Identify which cell holds the provided text, then report its [x, y] central coordinate. 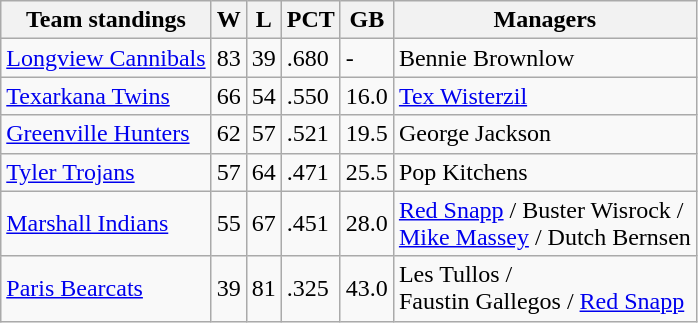
Tyler Trojans [106, 172]
- [366, 58]
Tex Wisterzil [544, 96]
62 [228, 134]
43.0 [366, 288]
16.0 [366, 96]
L [264, 20]
Pop Kitchens [544, 172]
Team standings [106, 20]
Paris Bearcats [106, 288]
83 [228, 58]
.471 [310, 172]
Bennie Brownlow [544, 58]
Red Snapp / Buster Wisrock / Mike Massey / Dutch Bernsen [544, 224]
25.5 [366, 172]
64 [264, 172]
W [228, 20]
67 [264, 224]
Marshall Indians [106, 224]
81 [264, 288]
.550 [310, 96]
PCT [310, 20]
19.5 [366, 134]
Longview Cannibals [106, 58]
George Jackson [544, 134]
.451 [310, 224]
.521 [310, 134]
Greenville Hunters [106, 134]
Les Tullos / Faustin Gallegos / Red Snapp [544, 288]
Texarkana Twins [106, 96]
GB [366, 20]
28.0 [366, 224]
55 [228, 224]
66 [228, 96]
Managers [544, 20]
.680 [310, 58]
.325 [310, 288]
54 [264, 96]
